Determine the (x, y) coordinate at the center of the cell enclosing the given text.  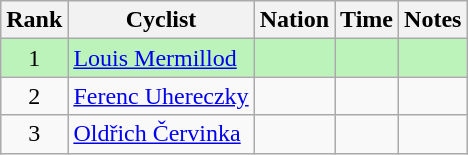
Ferenc Uhereczky (161, 96)
Time (367, 20)
Nation (294, 20)
3 (34, 134)
1 (34, 58)
2 (34, 96)
Louis Mermillod (161, 58)
Cyclist (161, 20)
Notes (433, 20)
Oldřich Červinka (161, 134)
Rank (34, 20)
